Extract the (x, y) coordinate from the center of the cell holding the provided text.  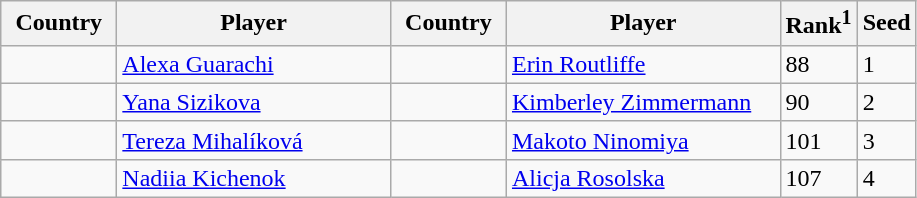
Makoto Ninomiya (643, 140)
88 (818, 64)
90 (818, 102)
3 (886, 140)
Tereza Mihalíková (254, 140)
Nadiia Kichenok (254, 178)
107 (818, 178)
4 (886, 178)
Rank1 (818, 24)
2 (886, 102)
Alicja Rosolska (643, 178)
Seed (886, 24)
1 (886, 64)
Kimberley Zimmermann (643, 102)
101 (818, 140)
Yana Sizikova (254, 102)
Erin Routliffe (643, 64)
Alexa Guarachi (254, 64)
